Identify which cell holds the provided text, then report its (X, Y) central coordinate. 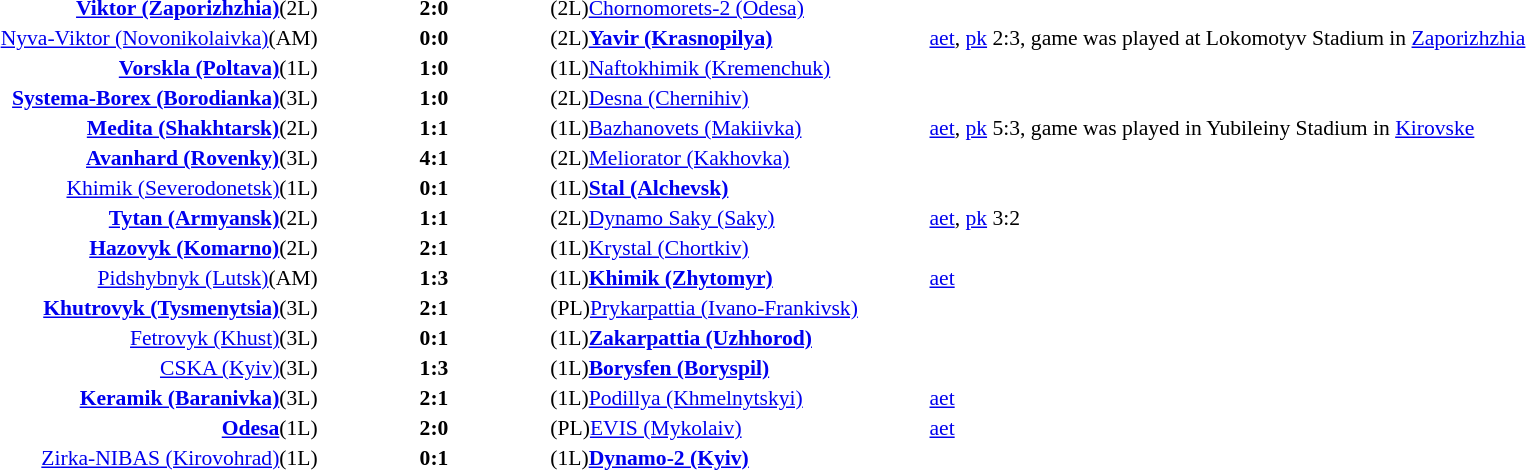
(1L)Stal (Alchevsk) (738, 188)
(1L)Borysfen (Boryspil) (738, 368)
(2L)Yavir (Krasnopilya) (738, 38)
(1L)Khimik (Zhytomyr) (738, 278)
(1L)Naftokhimik (Kremenchuk) (738, 68)
2:0 (434, 428)
(PL)Prykarpattia (Ivano-Frankivsk) (738, 308)
(1L)Bazhanovets (Makiivka) (738, 128)
0:0 (434, 38)
(1L)Zakarpattia (Uzhhorod) (738, 338)
(2L)Desna (Chernihiv) (738, 98)
(1L)Podillya (Khmelnytskyi) (738, 398)
4:1 (434, 158)
(PL)EVIS (Mykolaiv) (738, 428)
(2L)Dynamo Saky (Saky) (738, 218)
(1L)Krystal (Chortkiv) (738, 248)
(2L)Meliorator (Kakhovka) (738, 158)
